Find where the given text appears and provide that cell's center as [X, Y] coordinate. 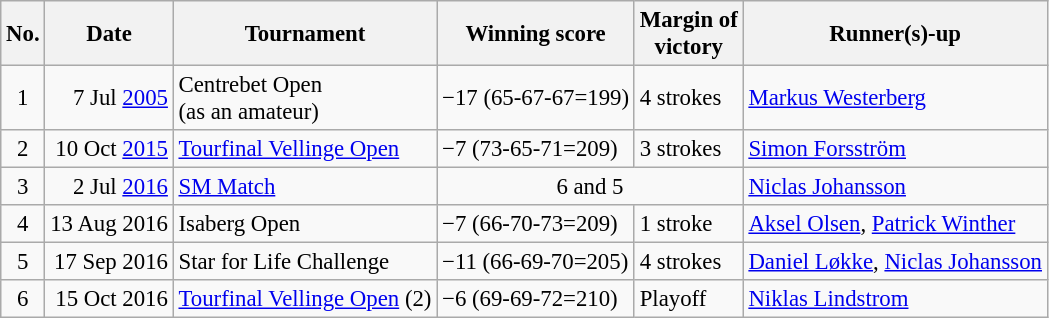
Margin ofvictory [688, 34]
Tourfinal Vellinge Open (2) [305, 299]
7 Jul 2005 [109, 98]
Daniel Løkke, Niclas Johansson [895, 262]
No. [23, 34]
10 Oct 2015 [109, 149]
Aksel Olsen, Patrick Winther [895, 224]
Niclas Johansson [895, 187]
1 stroke [688, 224]
4 [23, 224]
Niklas Lindstrom [895, 299]
17 Sep 2016 [109, 262]
−7 (73-65-71=209) [536, 149]
15 Oct 2016 [109, 299]
−11 (66-69-70=205) [536, 262]
Tournament [305, 34]
Playoff [688, 299]
−7 (66-70-73=209) [536, 224]
3 strokes [688, 149]
2 Jul 2016 [109, 187]
5 [23, 262]
6 and 5 [590, 187]
6 [23, 299]
−6 (69-69-72=210) [536, 299]
Centrebet Open(as an amateur) [305, 98]
Markus Westerberg [895, 98]
SM Match [305, 187]
3 [23, 187]
Simon Forsström [895, 149]
13 Aug 2016 [109, 224]
Star for Life Challenge [305, 262]
2 [23, 149]
Isaberg Open [305, 224]
Tourfinal Vellinge Open [305, 149]
1 [23, 98]
−17 (65-67-67=199) [536, 98]
Winning score [536, 34]
Date [109, 34]
Runner(s)-up [895, 34]
